Provide the (X, Y) coordinate of the cell's center where the given text is located.  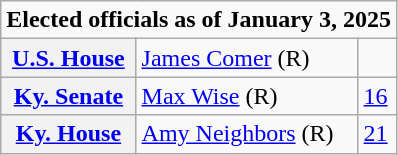
Max Wise (R) (247, 96)
Amy Neighbors (R) (247, 134)
Ky. Senate (68, 96)
U.S. House (68, 58)
21 (377, 134)
Ky. House (68, 134)
Elected officials as of January 3, 2025 (199, 20)
16 (377, 96)
James Comer (R) (247, 58)
